Find where the given text appears and provide that cell's center as (x, y) coordinate. 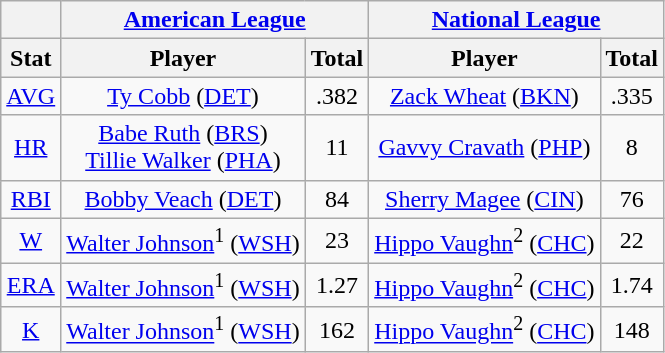
.382 (337, 96)
Gavvy Cravath (PHP) (484, 148)
American League (215, 20)
148 (632, 330)
K (31, 330)
11 (337, 148)
Ty Cobb (DET) (183, 96)
ERA (31, 286)
.335 (632, 96)
Bobby Veach (DET) (183, 199)
84 (337, 199)
8 (632, 148)
RBI (31, 199)
1.27 (337, 286)
76 (632, 199)
23 (337, 240)
AVG (31, 96)
162 (337, 330)
National League (516, 20)
W (31, 240)
HR (31, 148)
Babe Ruth (BRS)Tillie Walker (PHA) (183, 148)
22 (632, 240)
Stat (31, 58)
1.74 (632, 286)
Zack Wheat (BKN) (484, 96)
Sherry Magee (CIN) (484, 199)
